Capture the cell that displays the provided text and extract its [x, y] central coordinate. 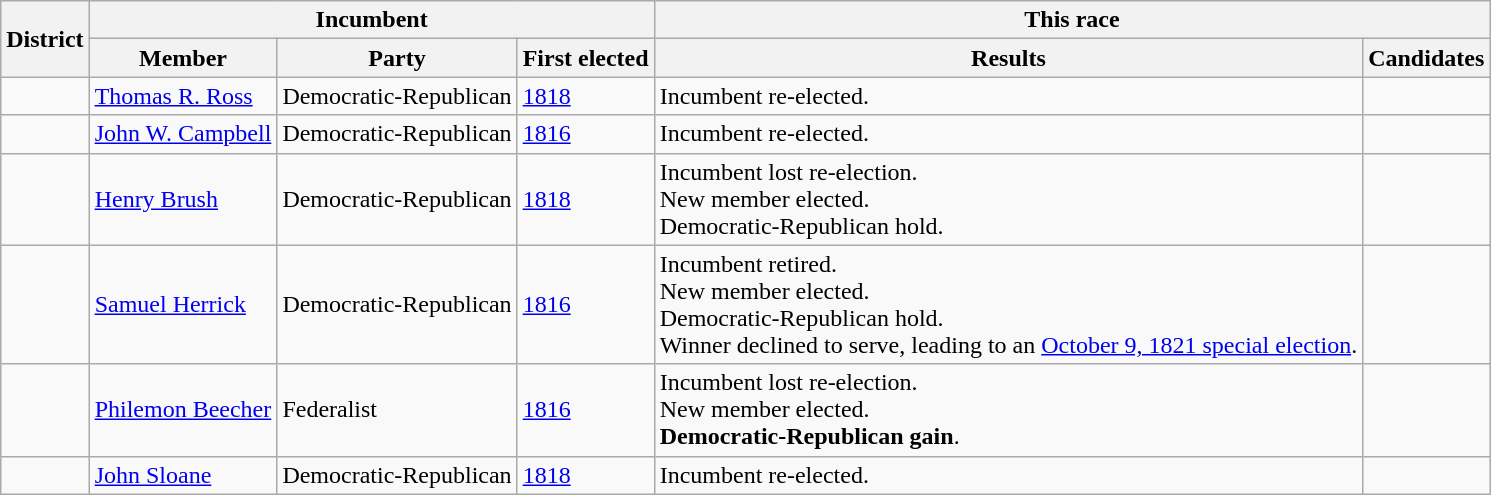
This race [1072, 20]
Candidates [1426, 58]
Thomas R. Ross [183, 96]
Results [1008, 58]
Incumbent [372, 20]
Philemon Beecher [183, 410]
First elected [586, 58]
John Sloane [183, 475]
Samuel Herrick [183, 304]
Member [183, 58]
Incumbent lost re-election.New member elected.Democratic-Republican gain. [1008, 410]
Henry Brush [183, 199]
Incumbent lost re-election.New member elected.Democratic-Republican hold. [1008, 199]
Incumbent retired.New member elected.Democratic-Republican hold.Winner declined to serve, leading to an October 9, 1821 special election. [1008, 304]
John W. Campbell [183, 134]
Federalist [397, 410]
Party [397, 58]
District [45, 39]
